Identify which cell holds the provided text, then report its (X, Y) central coordinate. 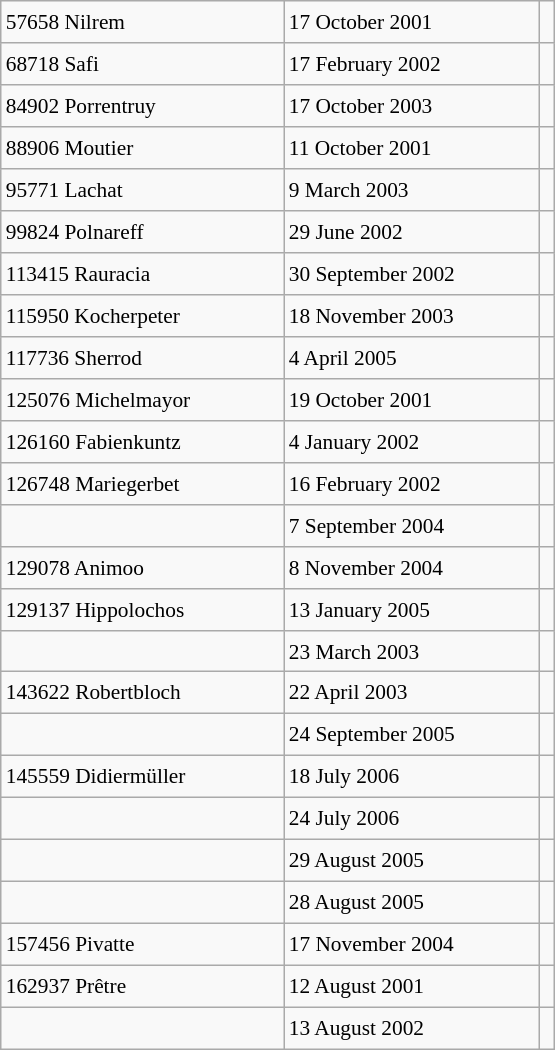
16 February 2002 (412, 483)
157456 Pivatte (142, 945)
17 October 2003 (412, 106)
17 February 2002 (412, 64)
113415 Rauracia (142, 274)
129137 Hippolochos (142, 609)
18 November 2003 (412, 316)
115950 Kocherpeter (142, 316)
117736 Sherrod (142, 358)
143622 Robertbloch (142, 693)
4 January 2002 (412, 441)
28 August 2005 (412, 903)
84902 Porrentruy (142, 106)
17 November 2004 (412, 945)
13 January 2005 (412, 609)
29 June 2002 (412, 232)
145559 Didiermüller (142, 777)
9 March 2003 (412, 190)
57658 Nilrem (142, 22)
125076 Michelmayor (142, 399)
12 August 2001 (412, 986)
129078 Animoo (142, 567)
24 September 2005 (412, 735)
23 March 2003 (412, 651)
99824 Polnareff (142, 232)
17 October 2001 (412, 22)
8 November 2004 (412, 567)
18 July 2006 (412, 777)
4 April 2005 (412, 358)
29 August 2005 (412, 861)
22 April 2003 (412, 693)
162937 Prêtre (142, 986)
68718 Safi (142, 64)
95771 Lachat (142, 190)
19 October 2001 (412, 399)
11 October 2001 (412, 148)
7 September 2004 (412, 525)
30 September 2002 (412, 274)
126160 Fabienkuntz (142, 441)
13 August 2002 (412, 1028)
126748 Mariegerbet (142, 483)
88906 Moutier (142, 148)
24 July 2006 (412, 819)
